From the cell containing the given text, extract its center point as (x, y) coordinate. 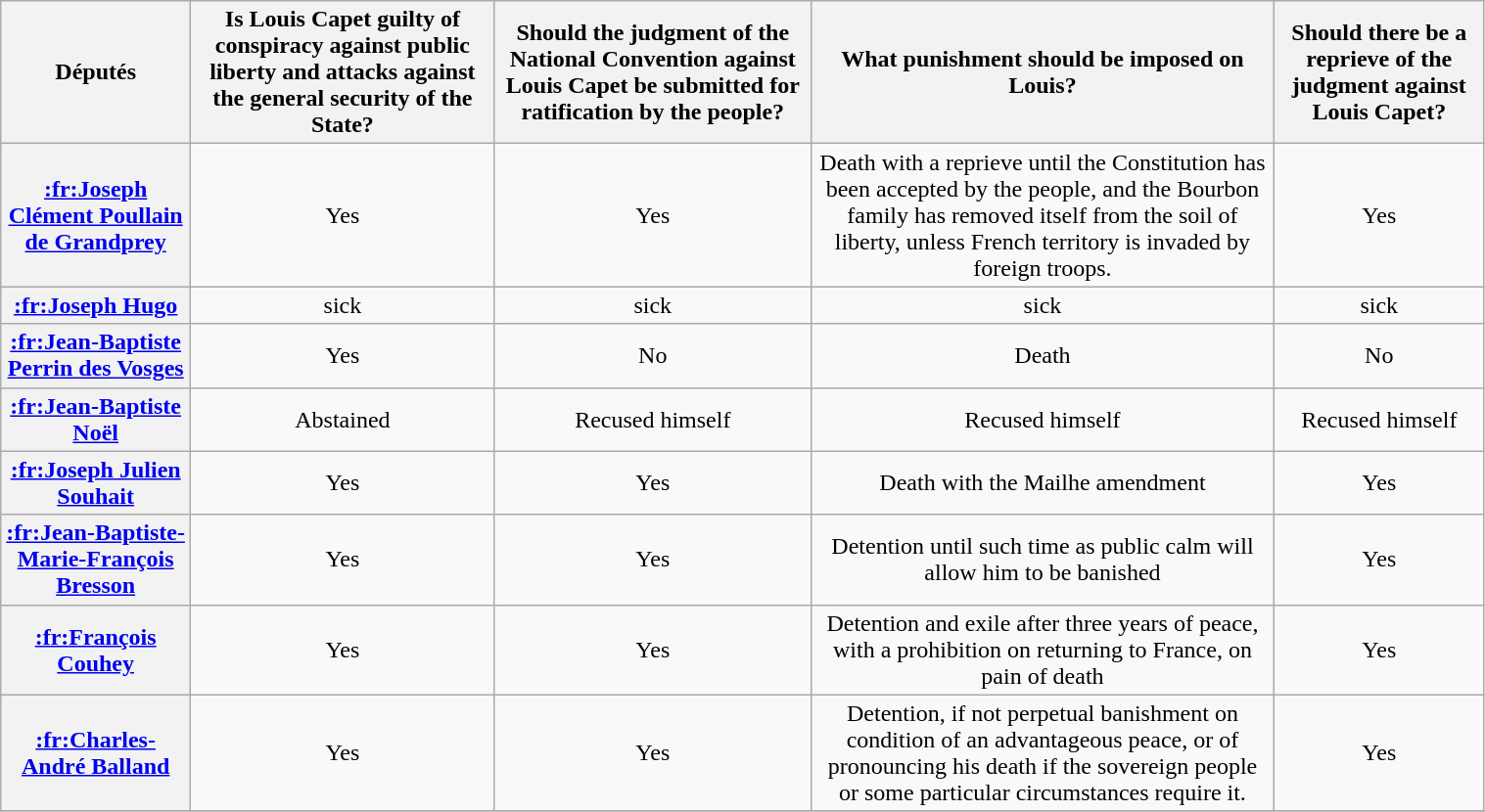
Should the judgment of the National Convention against Louis Capet be submitted for ratification by the people? (652, 72)
:fr:Joseph Julien Souhait (96, 483)
Députés (96, 72)
Detention until such time as public calm will allow him to be banished (1042, 560)
:fr:Jean-Baptiste-Marie-François Bresson (96, 560)
Abstained (343, 419)
Detention and exile after three years of peace, with a prohibition on returning to France, on pain of death (1042, 650)
Is Louis Capet guilty of conspiracy against public liberty and attacks against the general security of the State? (343, 72)
Death (1042, 356)
Death with the Mailhe amendment (1042, 483)
:fr:François Couhey (96, 650)
:fr:Joseph Clément Poullain de Grandprey (96, 215)
:fr:Charles-André Balland (96, 753)
:fr:Joseph Hugo (96, 305)
:fr:Jean-Baptiste Perrin des Vosges (96, 356)
What punishment should be imposed on Louis? (1042, 72)
Should there be a reprieve of the judgment against Louis Capet? (1379, 72)
:fr:Jean-Baptiste Noël (96, 419)
